From the cell containing the given text, extract its center point as [X, Y] coordinate. 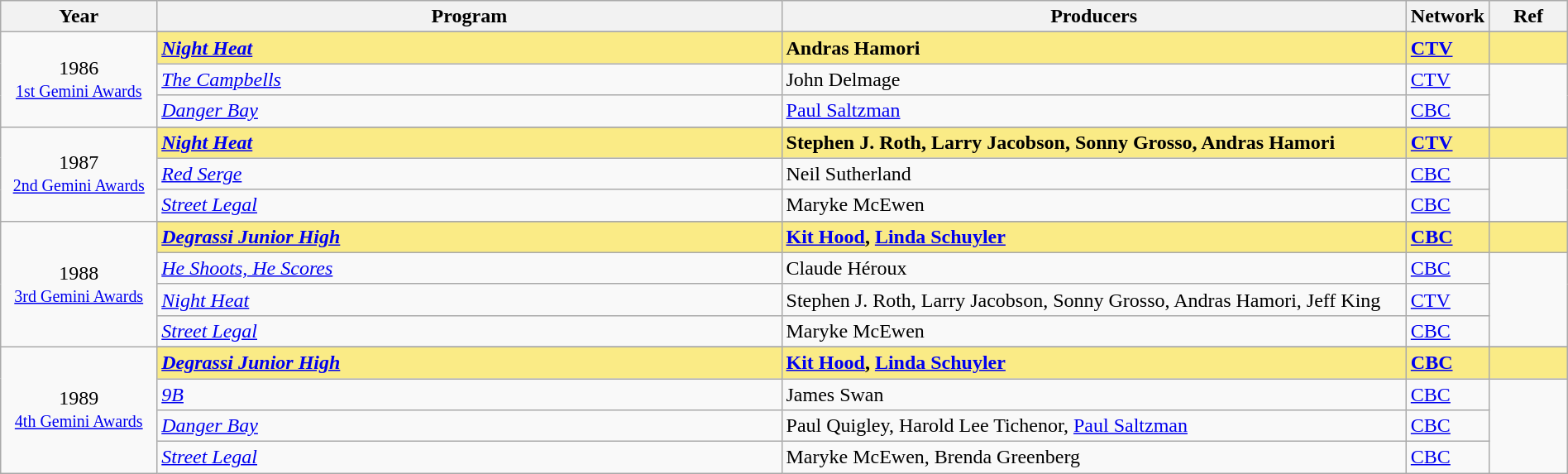
Neil Sutherland [1093, 174]
Network [1447, 17]
Claude Héroux [1093, 268]
Red Serge [470, 174]
The Campbells [470, 79]
James Swan [1093, 395]
He Shoots, He Scores [470, 268]
Program [470, 17]
Year [79, 17]
Paul Quigley, Harold Lee Tichenor, Paul Saltzman [1093, 426]
Stephen J. Roth, Larry Jacobson, Sonny Grosso, Andras Hamori [1093, 142]
Andras Hamori [1093, 48]
19861st Gemini Awards [79, 79]
19883rd Gemini Awards [79, 284]
John Delmage [1093, 79]
Ref [1528, 17]
Paul Saltzman [1093, 111]
9B [470, 395]
Stephen J. Roth, Larry Jacobson, Sonny Grosso, Andras Hamori, Jeff King [1093, 299]
19894th Gemini Awards [79, 409]
Producers [1093, 17]
Maryke McEwen, Brenda Greenberg [1093, 457]
19872nd Gemini Awards [79, 174]
